Detect which cell encompasses the target text, then output its (x, y) center coordinate. 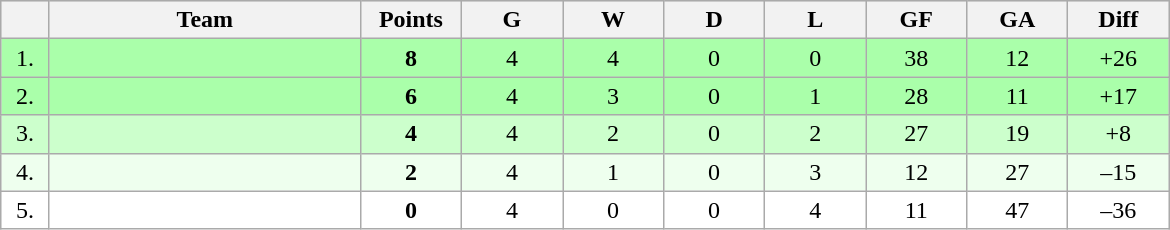
6 (410, 96)
Diff (1118, 20)
–15 (1118, 172)
47 (1018, 210)
GF (916, 20)
38 (916, 58)
GA (1018, 20)
W (612, 20)
+17 (1118, 96)
+8 (1118, 134)
L (816, 20)
28 (916, 96)
2. (26, 96)
5. (26, 210)
–36 (1118, 210)
19 (1018, 134)
G (512, 20)
+26 (1118, 58)
4. (26, 172)
D (714, 20)
Team (204, 20)
Points (410, 20)
1. (26, 58)
8 (410, 58)
3. (26, 134)
